Locate the cell with the specified text and output its (x, y) center coordinate. 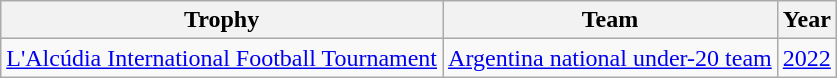
Year (806, 20)
Trophy (222, 20)
L'Alcúdia International Football Tournament (222, 58)
Argentina national under-20 team (610, 58)
2022 (806, 58)
Team (610, 20)
